Search for the cell housing the specified text and yield its (x, y) center coordinate. 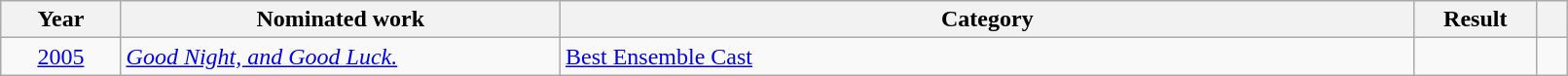
Best Ensemble Cast (988, 57)
Good Night, and Good Luck. (341, 57)
Result (1476, 19)
Category (988, 19)
2005 (60, 57)
Nominated work (341, 19)
Year (60, 19)
